For the text-containing cell, return its midpoint in (x, y) coordinate format. 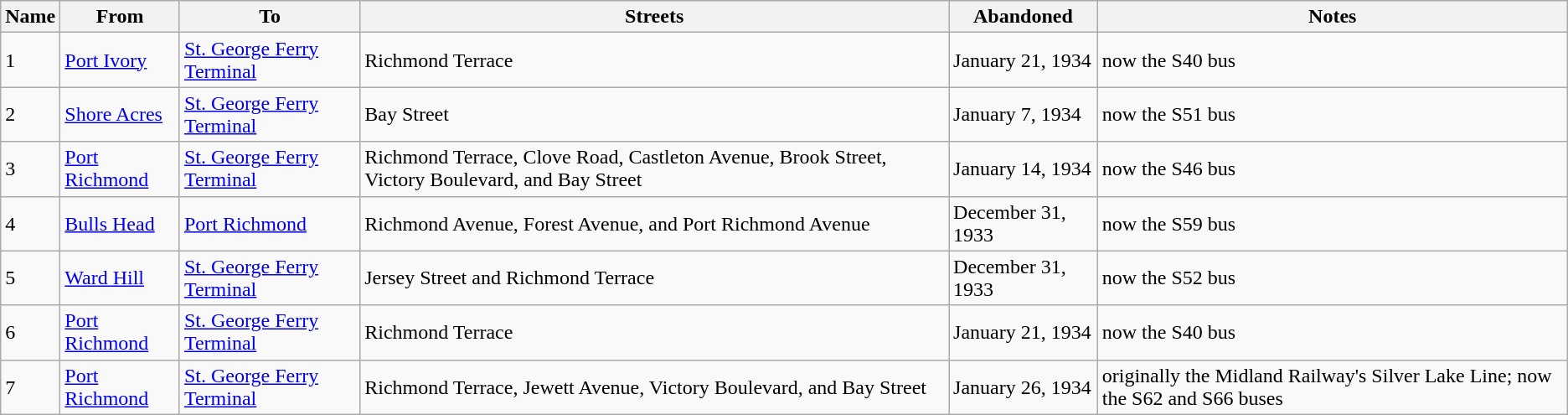
Richmond Avenue, Forest Avenue, and Port Richmond Avenue (655, 223)
Ward Hill (121, 278)
January 26, 1934 (1024, 387)
Notes (1332, 17)
Richmond Terrace, Clove Road, Castleton Avenue, Brook Street, Victory Boulevard, and Bay Street (655, 169)
To (270, 17)
Abandoned (1024, 17)
January 14, 1934 (1024, 169)
7 (30, 387)
Richmond Terrace, Jewett Avenue, Victory Boulevard, and Bay Street (655, 387)
now the S59 bus (1332, 223)
4 (30, 223)
Bulls Head (121, 223)
1 (30, 60)
January 7, 1934 (1024, 114)
5 (30, 278)
Bay Street (655, 114)
3 (30, 169)
now the S52 bus (1332, 278)
now the S51 bus (1332, 114)
now the S46 bus (1332, 169)
Port Ivory (121, 60)
Shore Acres (121, 114)
originally the Midland Railway's Silver Lake Line; now the S62 and S66 buses (1332, 387)
From (121, 17)
6 (30, 332)
2 (30, 114)
Streets (655, 17)
Name (30, 17)
Jersey Street and Richmond Terrace (655, 278)
